Return the (X, Y) coordinate for the center point of the cell that contains the specified text.  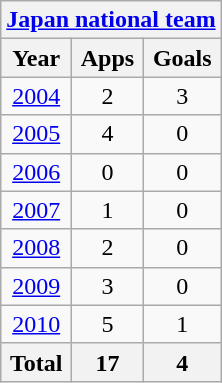
2008 (36, 248)
2006 (36, 172)
Apps (108, 58)
2007 (36, 210)
Goals (182, 58)
5 (108, 324)
2005 (36, 134)
2004 (36, 96)
Japan national team (111, 20)
17 (108, 362)
2009 (36, 286)
Total (36, 362)
2010 (36, 324)
Year (36, 58)
